Return the [x, y] coordinate for the center point of the cell that contains the specified text.  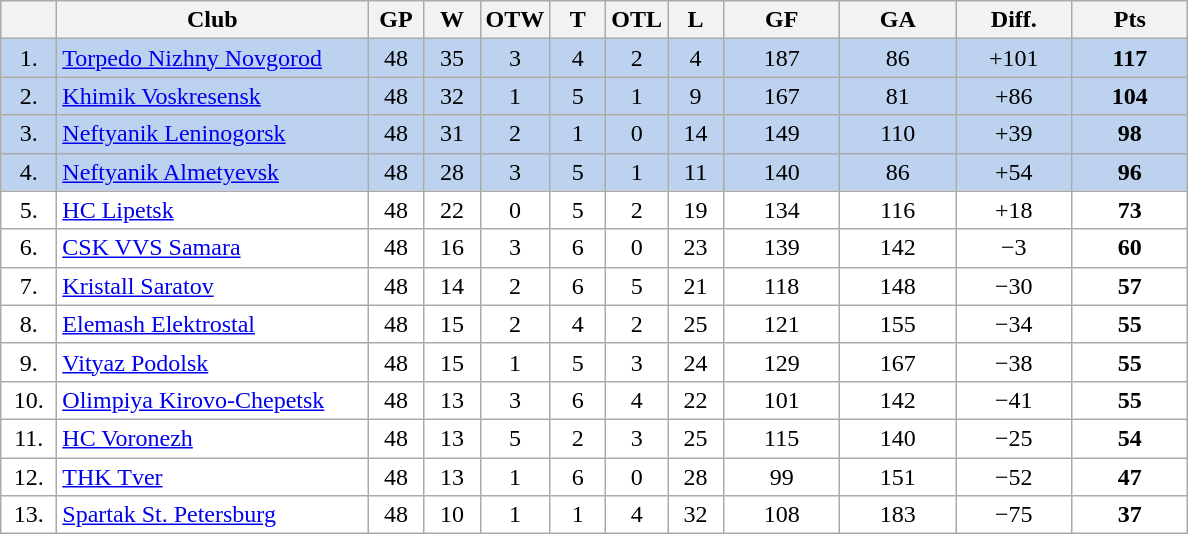
THK Tver [212, 477]
151 [898, 477]
−3 [1014, 248]
+39 [1014, 134]
Spartak St. Petersburg [212, 515]
54 [1130, 438]
−34 [1014, 324]
2. [29, 96]
98 [1130, 134]
CSK VVS Samara [212, 248]
96 [1130, 172]
129 [782, 362]
101 [782, 400]
104 [1130, 96]
+18 [1014, 210]
148 [898, 286]
T [578, 20]
−38 [1014, 362]
139 [782, 248]
−30 [1014, 286]
149 [782, 134]
183 [898, 515]
+54 [1014, 172]
3. [29, 134]
HC Voronezh [212, 438]
Neftyanik Leninogorsk [212, 134]
5. [29, 210]
Neftyanik Almetyevsk [212, 172]
116 [898, 210]
Pts [1130, 20]
OTL [637, 20]
Kristall Saratov [212, 286]
−52 [1014, 477]
10 [452, 515]
W [452, 20]
9 [696, 96]
19 [696, 210]
GP [396, 20]
35 [452, 58]
7. [29, 286]
118 [782, 286]
Club [212, 20]
−25 [1014, 438]
L [696, 20]
GA [898, 20]
110 [898, 134]
−75 [1014, 515]
117 [1130, 58]
37 [1130, 515]
Elemash Elektrostal [212, 324]
Khimik Voskresensk [212, 96]
13. [29, 515]
23 [696, 248]
81 [898, 96]
−41 [1014, 400]
8. [29, 324]
134 [782, 210]
31 [452, 134]
187 [782, 58]
16 [452, 248]
60 [1130, 248]
57 [1130, 286]
11 [696, 172]
+86 [1014, 96]
10. [29, 400]
24 [696, 362]
47 [1130, 477]
121 [782, 324]
HC Lipetsk [212, 210]
+101 [1014, 58]
OTW [515, 20]
73 [1130, 210]
GF [782, 20]
108 [782, 515]
21 [696, 286]
1. [29, 58]
4. [29, 172]
11. [29, 438]
Torpedo Nizhny Novgorod [212, 58]
Olimpiya Kirovo-Chepetsk [212, 400]
155 [898, 324]
99 [782, 477]
12. [29, 477]
115 [782, 438]
9. [29, 362]
Vityaz Podolsk [212, 362]
Diff. [1014, 20]
6. [29, 248]
